Pinpoint the cell where the given text exists, returning its (x, y) midpoint coordinate. 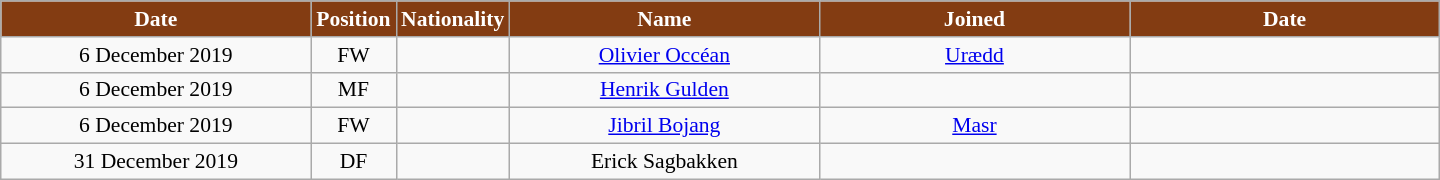
Jibril Bojang (664, 126)
Masr (974, 126)
Henrik Gulden (664, 90)
Name (664, 19)
Joined (974, 19)
31 December 2019 (156, 162)
Olivier Occéan (664, 55)
Nationality (452, 19)
MF (354, 90)
DF (354, 162)
Urædd (974, 55)
Position (354, 19)
Erick Sagbakken (664, 162)
